Pinpoint the cell where the given text exists, returning its [X, Y] midpoint coordinate. 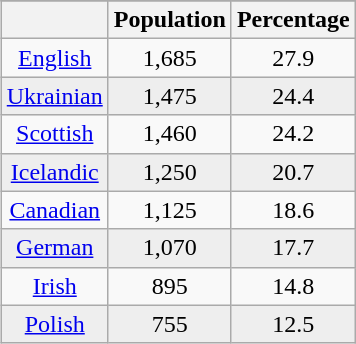
1,125 [170, 210]
17.7 [293, 248]
English [54, 58]
Irish [54, 286]
20.7 [293, 172]
Percentage [293, 20]
Icelandic [54, 172]
1,250 [170, 172]
1,070 [170, 248]
1,685 [170, 58]
Population [170, 20]
24.4 [293, 96]
895 [170, 286]
18.6 [293, 210]
German [54, 248]
Polish [54, 324]
Canadian [54, 210]
Scottish [54, 134]
14.8 [293, 286]
1,460 [170, 134]
755 [170, 324]
24.2 [293, 134]
27.9 [293, 58]
12.5 [293, 324]
1,475 [170, 96]
Ukrainian [54, 96]
